Return [X, Y] of the center of cell containing provided text 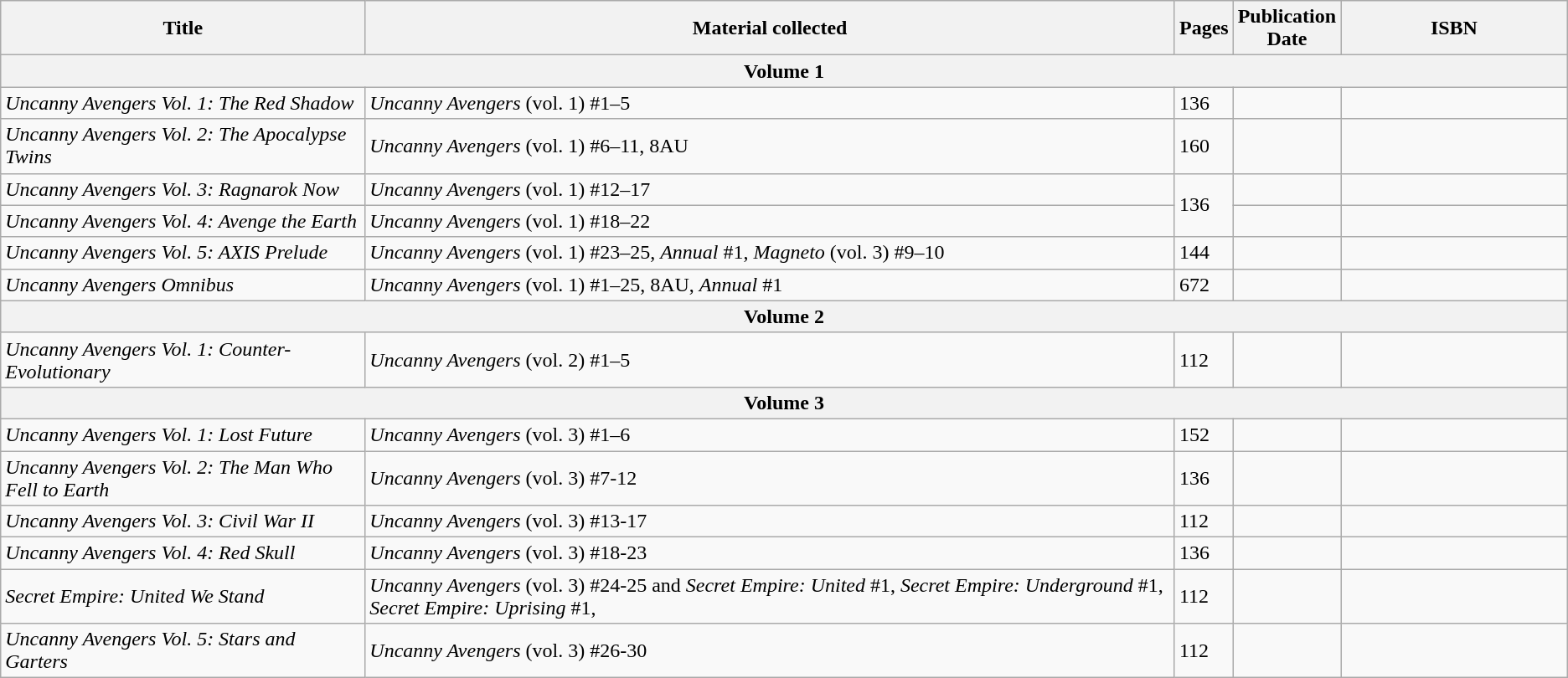
Uncanny Avengers Vol. 1: The Red Shadow [183, 103]
Uncanny Avengers (vol. 3) #24-25 and Secret Empire: United #1, Secret Empire: Underground #1, Secret Empire: Uprising #1, [771, 596]
Uncanny Avengers (vol. 3) #18-23 [771, 553]
Title [183, 28]
Uncanny Avengers (vol. 3) #13-17 [771, 521]
Material collected [771, 28]
Uncanny Avengers Vol. 5: Stars and Garters [183, 651]
Uncanny Avengers Vol. 3: Civil War II [183, 521]
Uncanny Avengers (vol. 1) #6–11, 8AU [771, 146]
Uncanny Avengers Vol. 2: The Man Who Fell to Earth [183, 477]
Uncanny Avengers (vol. 3) #26-30 [771, 651]
Secret Empire: United We Stand [183, 596]
Uncanny Avengers Vol. 3: Ragnarok Now [183, 189]
Uncanny Avengers (vol. 1) #12–17 [771, 189]
152 [1204, 434]
Publication Date [1287, 28]
Volume 1 [784, 71]
Volume 3 [784, 403]
Pages [1204, 28]
Uncanny Avengers Vol. 5: AXIS Prelude [183, 253]
Uncanny Avengers Vol. 2: The Apocalypse Twins [183, 146]
Uncanny Avengers (vol. 1) #23–25, Annual #1, Magneto (vol. 3) #9–10 [771, 253]
Uncanny Avengers (vol. 3) #7-12 [771, 477]
144 [1204, 253]
Uncanny Avengers (vol. 1) #1–25, 8AU, Annual #1 [771, 285]
Uncanny Avengers (vol. 3) #1–6 [771, 434]
Uncanny Avengers Vol. 4: Red Skull [183, 553]
Volume 2 [784, 316]
Uncanny Avengers Omnibus [183, 285]
ISBN [1454, 28]
Uncanny Avengers (vol. 1) #18–22 [771, 221]
Uncanny Avengers Vol. 4: Avenge the Earth [183, 221]
Uncanny Avengers (vol. 1) #1–5 [771, 103]
Uncanny Avengers Vol. 1: Lost Future [183, 434]
Uncanny Avengers Vol. 1: Counter-Evolutionary [183, 360]
160 [1204, 146]
Uncanny Avengers (vol. 2) #1–5 [771, 360]
672 [1204, 285]
